From the cell containing the given text, extract its center point as [x, y] coordinate. 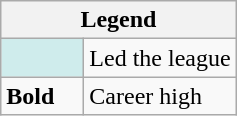
Bold [42, 96]
Career high [160, 96]
Led the league [160, 58]
Legend [118, 20]
